Output the [x, y] coordinate of the center of the cell containing the given text.  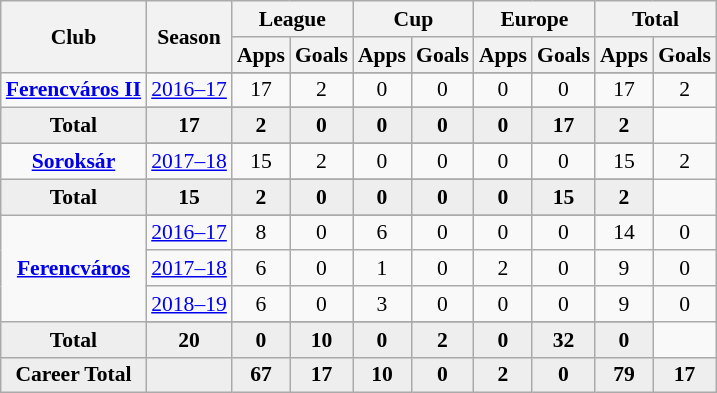
20 [189, 340]
8 [261, 233]
1 [382, 269]
Ferencváros II [74, 90]
67 [261, 375]
3 [382, 304]
2018–19 [189, 304]
League [292, 19]
32 [564, 340]
79 [624, 375]
Ferencváros [74, 268]
Soroksár [74, 162]
Cup [414, 19]
Club [74, 36]
14 [624, 233]
Career Total [74, 375]
Europe [534, 19]
Season [189, 36]
